Identify which cell holds the provided text, then report its [X, Y] central coordinate. 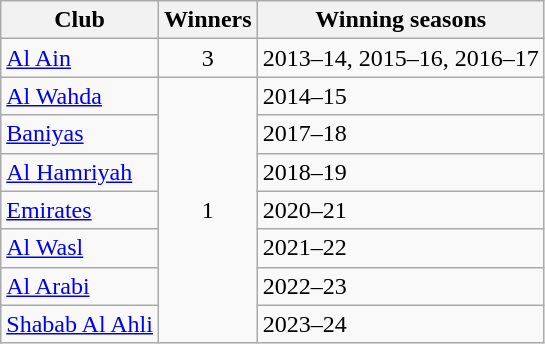
2013–14, 2015–16, 2016–17 [400, 58]
2023–24 [400, 324]
Shabab Al Ahli [80, 324]
Winners [208, 20]
Club [80, 20]
2014–15 [400, 96]
Baniyas [80, 134]
Winning seasons [400, 20]
2021–22 [400, 248]
2018–19 [400, 172]
3 [208, 58]
2017–18 [400, 134]
Al Hamriyah [80, 172]
2022–23 [400, 286]
Al Ain [80, 58]
1 [208, 210]
Al Arabi [80, 286]
Emirates [80, 210]
2020–21 [400, 210]
Al Wahda [80, 96]
Al Wasl [80, 248]
